For the text-containing cell, return its midpoint in [X, Y] coordinate format. 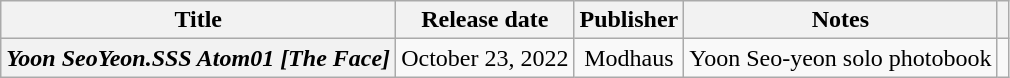
Yoon SeoYeon.SSS Atom01 [The Face] [198, 58]
Yoon Seo-yeon solo photobook [840, 58]
Notes [840, 20]
Modhaus [629, 58]
Title [198, 20]
October 23, 2022 [485, 58]
Release date [485, 20]
Publisher [629, 20]
